Detect which cell encompasses the target text, then output its [X, Y] center coordinate. 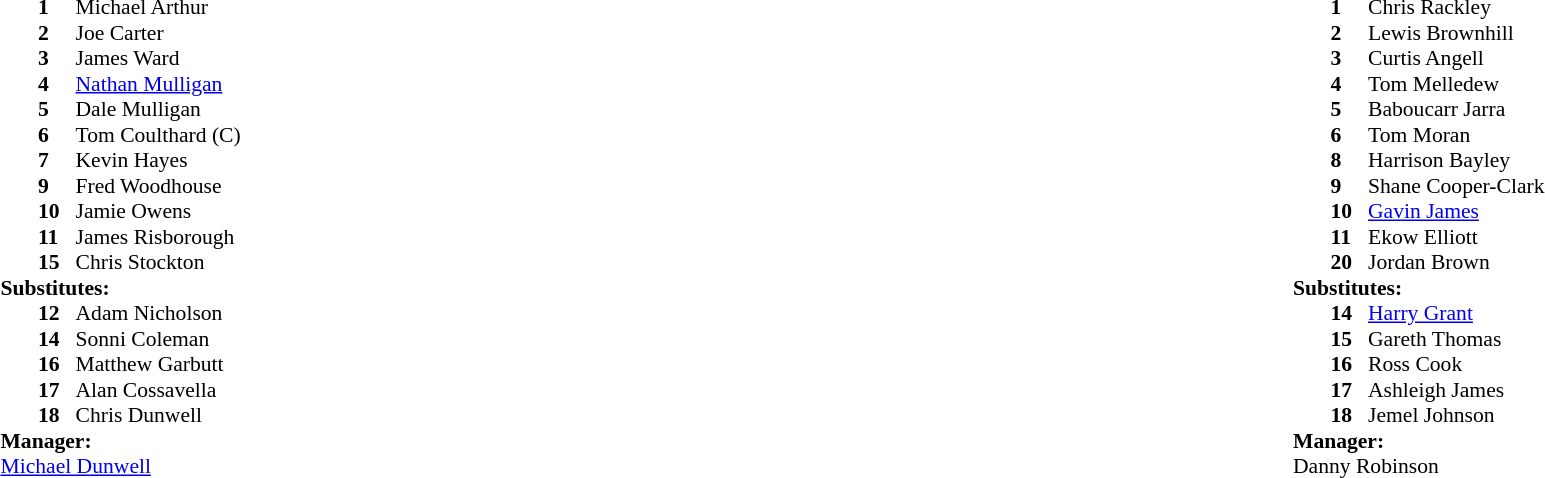
20 [1350, 263]
Alan Cossavella [158, 390]
Lewis Brownhill [1456, 33]
Chris Dunwell [158, 415]
Gareth Thomas [1456, 339]
12 [57, 313]
Joe Carter [158, 33]
Tom Moran [1456, 135]
Chris Stockton [158, 263]
Gavin James [1456, 211]
Fred Woodhouse [158, 186]
Ekow Elliott [1456, 237]
Kevin Hayes [158, 161]
Matthew Garbutt [158, 365]
Jemel Johnson [1456, 415]
7 [57, 161]
Jordan Brown [1456, 263]
James Ward [158, 59]
Dale Mulligan [158, 109]
Curtis Angell [1456, 59]
Shane Cooper-Clark [1456, 186]
8 [1350, 161]
James Risborough [158, 237]
Tom Melledew [1456, 84]
Nathan Mulligan [158, 84]
Jamie Owens [158, 211]
Sonni Coleman [158, 339]
Baboucarr Jarra [1456, 109]
Ashleigh James [1456, 390]
Adam Nicholson [158, 313]
Ross Cook [1456, 365]
Harrison Bayley [1456, 161]
Harry Grant [1456, 313]
Tom Coulthard (C) [158, 135]
